Detect which cell encompasses the target text, then output its (X, Y) center coordinate. 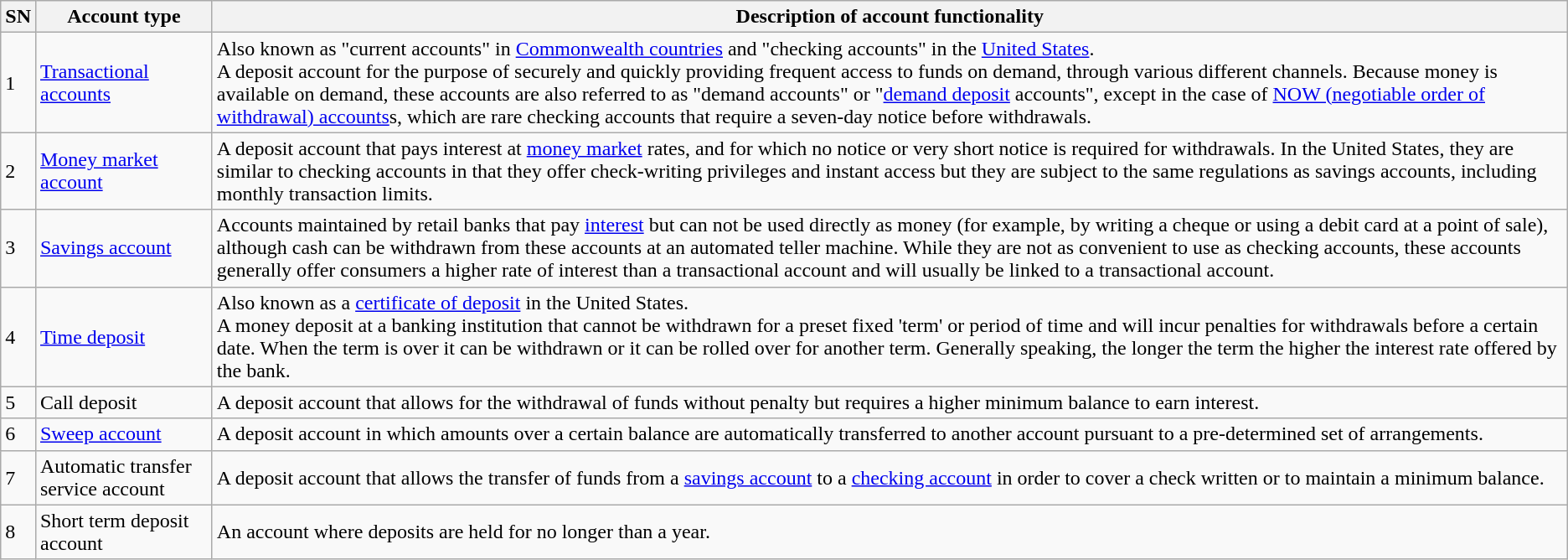
2 (18, 171)
Account type (124, 17)
An account where deposits are held for no longer than a year. (890, 531)
Automatic transfer service account (124, 478)
Description of account functionality (890, 17)
3 (18, 248)
8 (18, 531)
4 (18, 337)
Savings account (124, 248)
SN (18, 17)
A deposit account that allows for the withdrawal of funds without penalty but requires a higher minimum balance to earn interest. (890, 402)
Call deposit (124, 402)
7 (18, 478)
Transactional accounts (124, 82)
5 (18, 402)
1 (18, 82)
Money market account (124, 171)
Time deposit (124, 337)
6 (18, 434)
Sweep account (124, 434)
Short term deposit account (124, 531)
